From the cell containing the given text, extract its center point as [X, Y] coordinate. 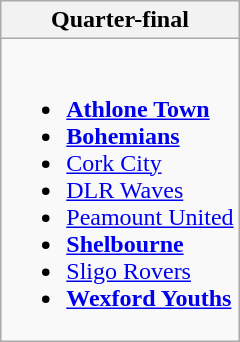
Quarter-final [120, 20]
Athlone TownBohemiansCork CityDLR WavesPeamount UnitedShelbourneSligo RoversWexford Youths [120, 190]
